Return [X, Y] of the center of cell containing provided text 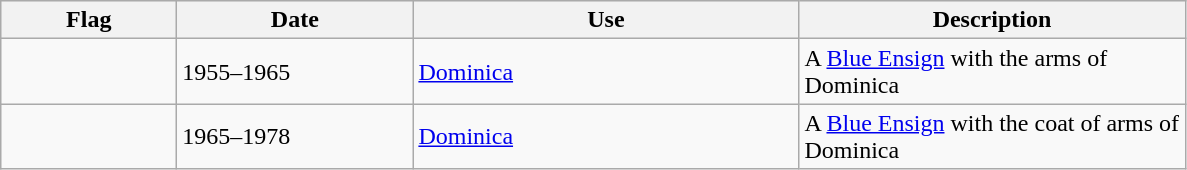
Flag [89, 20]
A Blue Ensign with the arms of Dominica [992, 72]
1965–1978 [295, 136]
Date [295, 20]
Description [992, 20]
A Blue Ensign with the coat of arms of Dominica [992, 136]
Use [606, 20]
1955–1965 [295, 72]
